Extract the [X, Y] coordinate from the center of the cell holding the provided text.  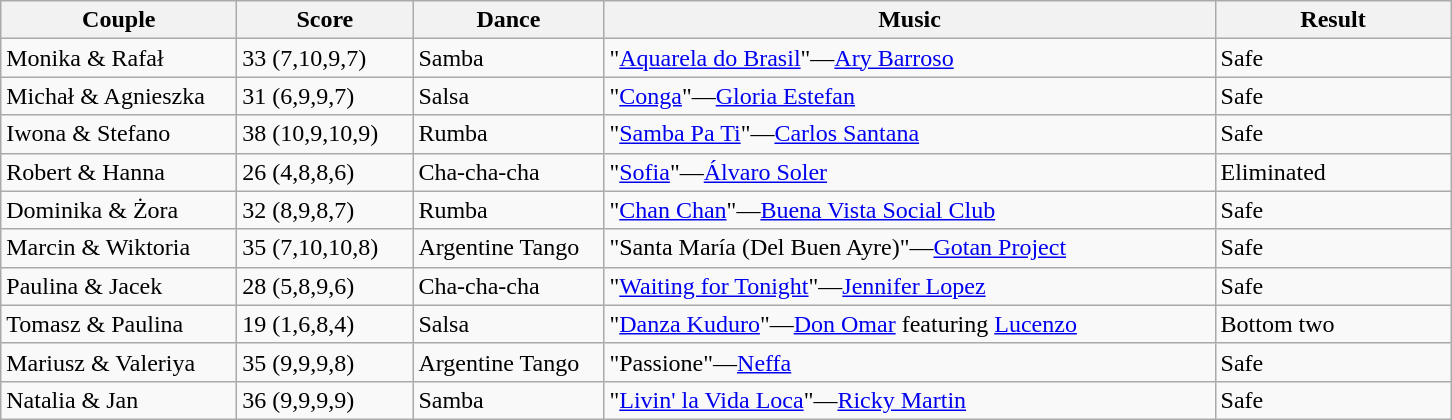
Score [325, 20]
38 (10,9,10,9) [325, 134]
Tomasz & Paulina [119, 324]
31 (6,9,9,7) [325, 96]
36 (9,9,9,9) [325, 400]
Dominika & Żora [119, 210]
Iwona & Stefano [119, 134]
"Conga"—Gloria Estefan [910, 96]
"Danza Kuduro"—Don Omar featuring Lucenzo [910, 324]
Paulina & Jacek [119, 286]
Bottom two [1333, 324]
Eliminated [1333, 172]
32 (8,9,8,7) [325, 210]
Result [1333, 20]
Music [910, 20]
19 (1,6,8,4) [325, 324]
"Passione"—Neffa [910, 362]
"Samba Pa Ti"—Carlos Santana [910, 134]
Marcin & Wiktoria [119, 248]
Monika & Rafał [119, 58]
28 (5,8,9,6) [325, 286]
Dance [508, 20]
33 (7,10,9,7) [325, 58]
"Aquarela do Brasil"—Ary Barroso [910, 58]
Michał & Agnieszka [119, 96]
"Santa María (Del Buen Ayre)"—Gotan Project [910, 248]
"Livin' la Vida Loca"—Ricky Martin [910, 400]
26 (4,8,8,6) [325, 172]
Robert & Hanna [119, 172]
"Waiting for Tonight"—Jennifer Lopez [910, 286]
35 (7,10,10,8) [325, 248]
Couple [119, 20]
"Chan Chan"—Buena Vista Social Club [910, 210]
Natalia & Jan [119, 400]
"Sofia"—Álvaro Soler [910, 172]
35 (9,9,9,8) [325, 362]
Mariusz & Valeriya [119, 362]
